From the cell containing the given text, extract its center point as (X, Y) coordinate. 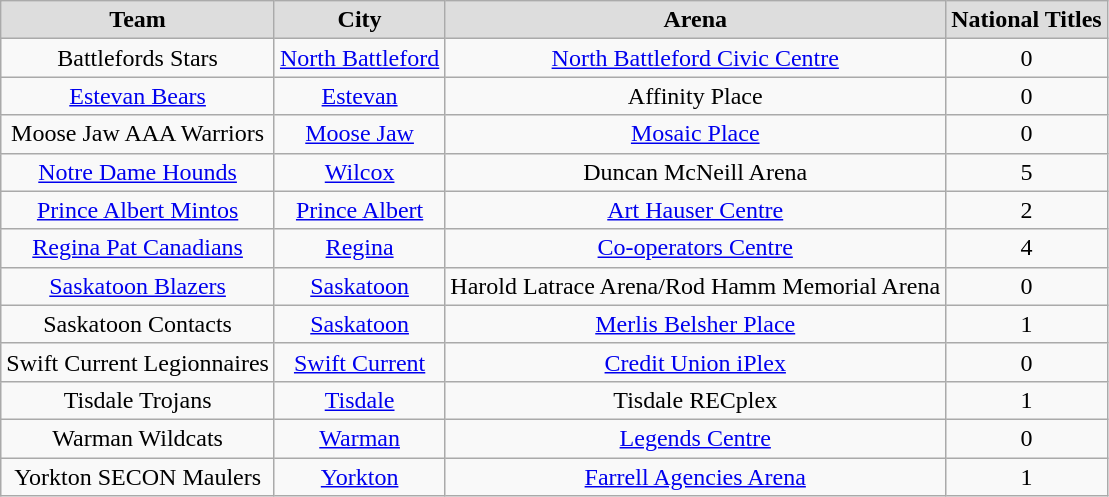
National Titles (1027, 20)
Legends Centre (696, 438)
North Battleford (359, 58)
4 (1027, 248)
2 (1027, 210)
Swift Current (359, 362)
Prince Albert (359, 210)
Arena (696, 20)
Saskatoon Contacts (138, 324)
Art Hauser Centre (696, 210)
Wilcox (359, 172)
Credit Union iPlex (696, 362)
Battlefords Stars (138, 58)
Regina (359, 248)
North Battleford Civic Centre (696, 58)
Team (138, 20)
Tisdale RECplex (696, 400)
Tisdale (359, 400)
Prince Albert Mintos (138, 210)
Yorkton (359, 477)
Estevan Bears (138, 96)
Merlis Belsher Place (696, 324)
Warman (359, 438)
Yorkton SECON Maulers (138, 477)
Duncan McNeill Arena (696, 172)
Regina Pat Canadians (138, 248)
5 (1027, 172)
City (359, 20)
Saskatoon Blazers (138, 286)
Affinity Place (696, 96)
Notre Dame Hounds (138, 172)
Moose Jaw AAA Warriors (138, 134)
Warman Wildcats (138, 438)
Estevan (359, 96)
Moose Jaw (359, 134)
Mosaic Place (696, 134)
Farrell Agencies Arena (696, 477)
Tisdale Trojans (138, 400)
Swift Current Legionnaires (138, 362)
Co-operators Centre (696, 248)
Harold Latrace Arena/Rod Hamm Memorial Arena (696, 286)
